Return (X, Y) of the center of cell containing provided text 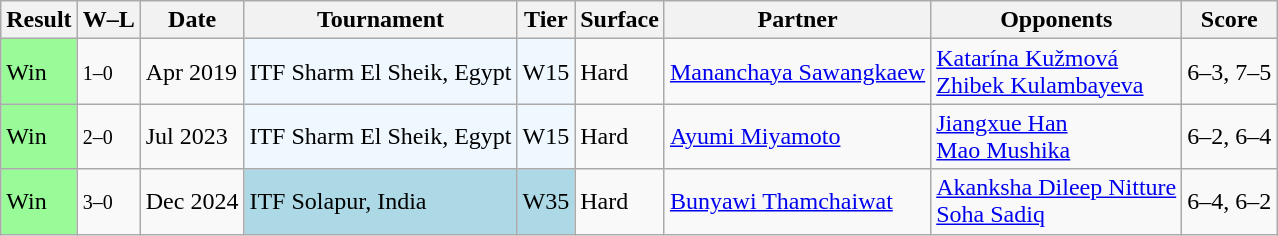
6–4, 6–2 (1230, 202)
Ayumi Miyamoto (797, 136)
Jul 2023 (192, 136)
Bunyawi Thamchaiwat (797, 202)
Date (192, 20)
Dec 2024 (192, 202)
3–0 (108, 202)
6–2, 6–4 (1230, 136)
Tournament (380, 20)
W35 (546, 202)
Jiangxue Han Mao Mushika (1056, 136)
Partner (797, 20)
Opponents (1056, 20)
Katarína Kužmová Zhibek Kulambayeva (1056, 72)
Mananchaya Sawangkaew (797, 72)
Tier (546, 20)
Score (1230, 20)
6–3, 7–5 (1230, 72)
Result (39, 20)
W–L (108, 20)
Apr 2019 (192, 72)
Surface (620, 20)
2–0 (108, 136)
ITF Solapur, India (380, 202)
Akanksha Dileep Nitture Soha Sadiq (1056, 202)
1–0 (108, 72)
